Provide the [x, y] coordinate of the cell's center where the given text is located.  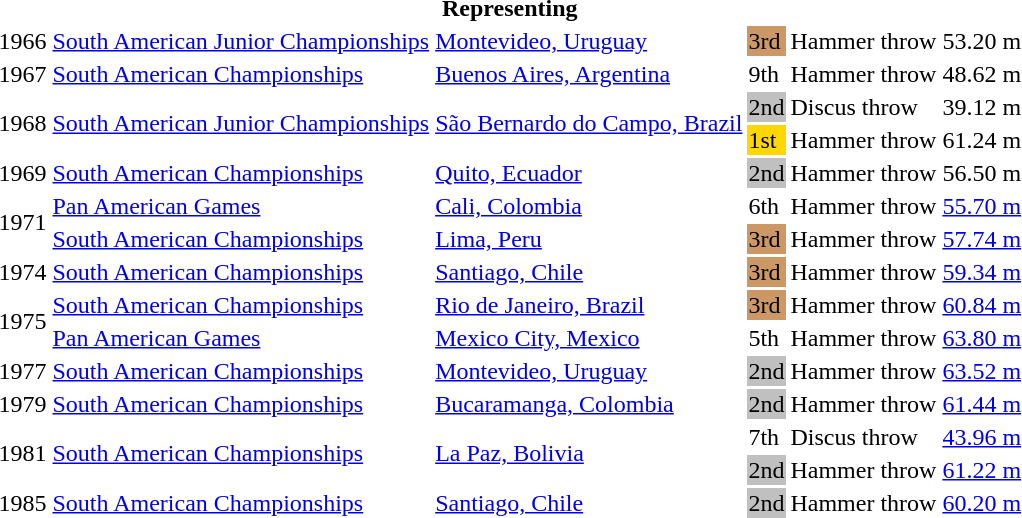
Lima, Peru [589, 239]
Cali, Colombia [589, 206]
Rio de Janeiro, Brazil [589, 305]
7th [766, 437]
Mexico City, Mexico [589, 338]
5th [766, 338]
Quito, Ecuador [589, 173]
Buenos Aires, Argentina [589, 74]
São Bernardo do Campo, Brazil [589, 124]
6th [766, 206]
La Paz, Bolivia [589, 454]
9th [766, 74]
1st [766, 140]
Bucaramanga, Colombia [589, 404]
